Output the (X, Y) coordinate of the center of the cell containing the given text.  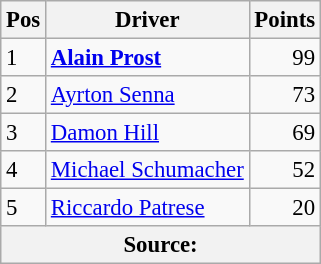
73 (284, 95)
1 (24, 58)
Pos (24, 20)
Riccardo Patrese (148, 208)
Points (284, 20)
Alain Prost (148, 58)
Michael Schumacher (148, 170)
99 (284, 58)
Damon Hill (148, 133)
Source: (161, 245)
69 (284, 133)
20 (284, 208)
4 (24, 170)
2 (24, 95)
Driver (148, 20)
3 (24, 133)
52 (284, 170)
5 (24, 208)
Ayrton Senna (148, 95)
